Capture the cell that displays the provided text and extract its (X, Y) central coordinate. 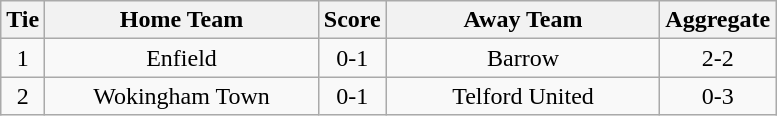
1 (23, 58)
0-3 (718, 96)
Wokingham Town (182, 96)
Telford United (523, 96)
Score (352, 20)
Away Team (523, 20)
Tie (23, 20)
Enfield (182, 58)
2-2 (718, 58)
2 (23, 96)
Barrow (523, 58)
Aggregate (718, 20)
Home Team (182, 20)
